Return the [x, y] coordinate for the center point of the cell that contains the specified text.  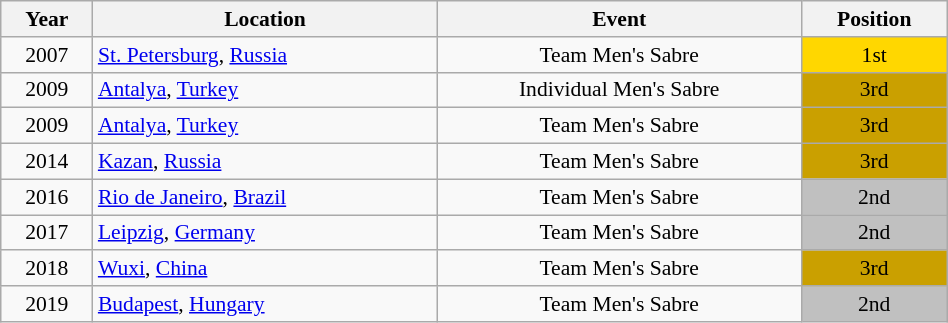
Wuxi, China [265, 269]
Year [47, 19]
1st [874, 55]
Leipzig, Germany [265, 233]
Position [874, 19]
2018 [47, 269]
Rio de Janeiro, Brazil [265, 197]
Budapest, Hungary [265, 304]
Location [265, 19]
Kazan, Russia [265, 162]
2019 [47, 304]
2017 [47, 233]
Event [619, 19]
St. Petersburg, Russia [265, 55]
Individual Men's Sabre [619, 90]
2016 [47, 197]
2007 [47, 55]
2014 [47, 162]
